Identify which cell holds the provided text, then report its (x, y) central coordinate. 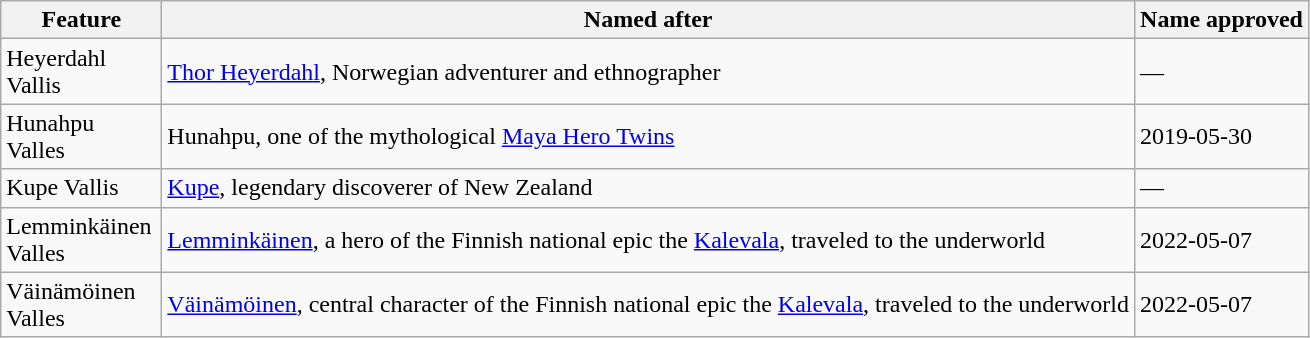
2019-05-30 (1222, 136)
Väinämöinen Valles (82, 304)
Heyerdahl Vallis (82, 72)
Named after (648, 20)
Hunahpu, one of the mythological Maya Hero Twins (648, 136)
Feature (82, 20)
Hunahpu Valles (82, 136)
Name approved (1222, 20)
Lemminkäinen Valles (82, 240)
Lemminkäinen, a hero of the Finnish national epic the Kalevala, traveled to the underworld (648, 240)
Thor Heyerdahl, Norwegian adventurer and ethnographer (648, 72)
Kupe Vallis (82, 188)
Kupe, legendary discoverer of New Zealand (648, 188)
Väinämöinen, central character of the Finnish national epic the Kalevala, traveled to the underworld (648, 304)
